Locate the cell with the specified text and output its [X, Y] center coordinate. 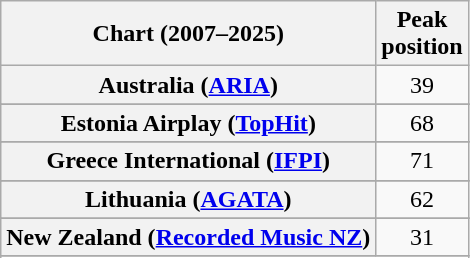
New Zealand (Recorded Music NZ) [188, 237]
62 [422, 199]
68 [422, 123]
Lithuania (AGATA) [188, 199]
Greece International (IFPI) [188, 161]
Peakposition [422, 34]
71 [422, 161]
Australia (ARIA) [188, 85]
39 [422, 85]
Chart (2007–2025) [188, 34]
31 [422, 237]
Estonia Airplay (TopHit) [188, 123]
